Detect which cell encompasses the target text, then output its [X, Y] center coordinate. 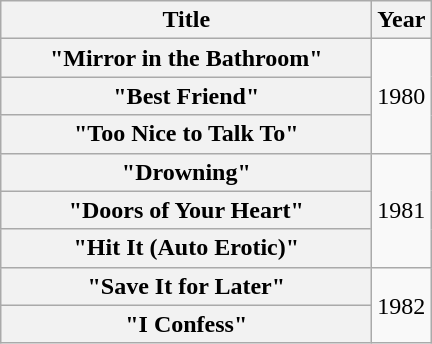
1980 [402, 96]
"Too Nice to Talk To" [186, 134]
"Hit It (Auto Erotic)" [186, 248]
"Save It for Later" [186, 286]
"Drowning" [186, 172]
"Best Friend" [186, 96]
"Mirror in the Bathroom" [186, 58]
"Doors of Your Heart" [186, 210]
Title [186, 20]
Year [402, 20]
"I Confess" [186, 324]
1981 [402, 210]
1982 [402, 305]
